Identify which cell holds the provided text, then report its (X, Y) central coordinate. 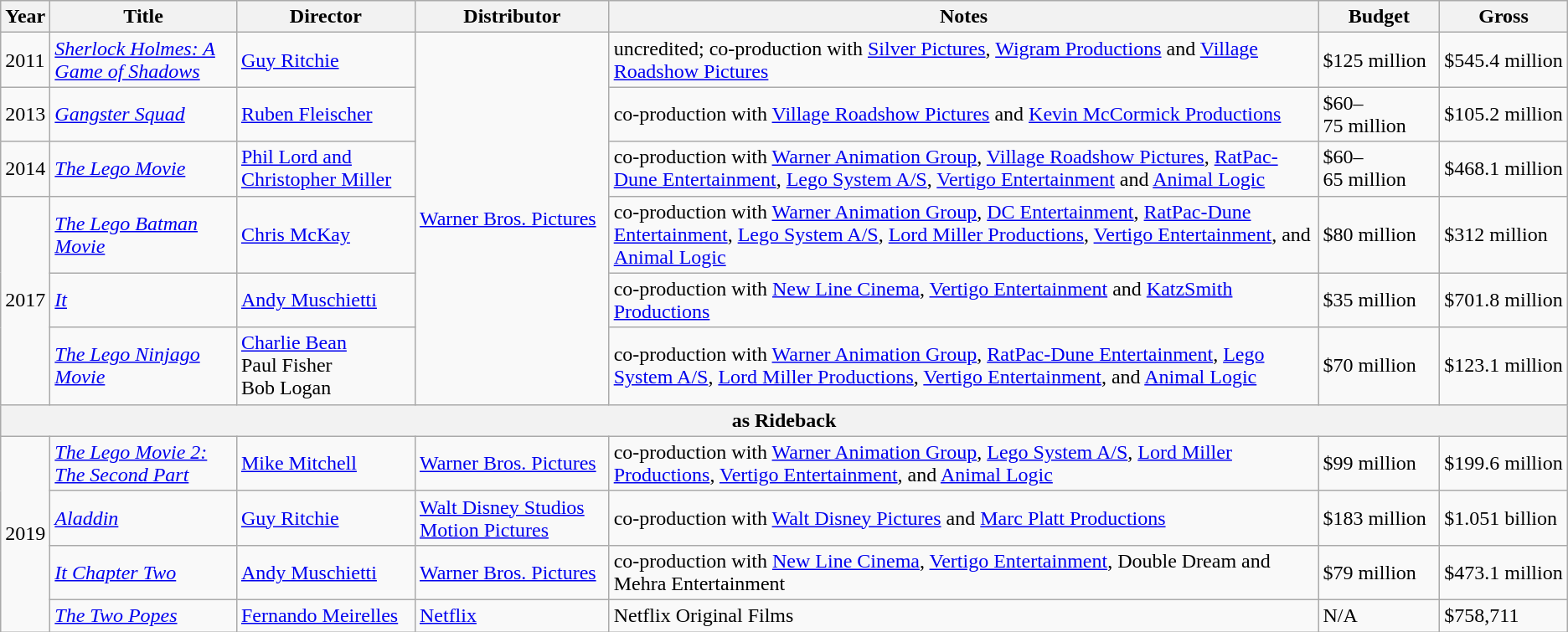
Walt Disney Studios Motion Pictures (512, 517)
Aladdin (144, 517)
Gross (1504, 17)
The Lego Ninjago Movie (144, 366)
$79 million (1379, 573)
Chris McKay (325, 234)
$99 million (1379, 464)
It Chapter Two (144, 573)
co-production with Village Roadshow Pictures and Kevin McCormick Productions (963, 114)
It (144, 300)
$35 million (1379, 300)
co-production with New Line Cinema, Vertigo Entertainment and KatzSmith Productions (963, 300)
$701.8 million (1504, 300)
Budget (1379, 17)
2011 (25, 60)
co-production with Walt Disney Pictures and Marc Platt Productions (963, 517)
2013 (25, 114)
$80 million (1379, 234)
The Lego Batman Movie (144, 234)
2014 (25, 169)
Sherlock Holmes: A Game of Shadows (144, 60)
$473.1 million (1504, 573)
$60–65 million (1379, 169)
Year (25, 17)
$468.1 million (1504, 169)
The Two Popes (144, 615)
co-production with New Line Cinema, Vertigo Entertainment, Double Dream and Mehra Entertainment (963, 573)
N/A (1379, 615)
The Lego Movie 2: The Second Part (144, 464)
$125 million (1379, 60)
Fernando Meirelles (325, 615)
$1.051 billion (1504, 517)
Phil Lord and Christopher Miller (325, 169)
Netflix (512, 615)
$758,711 (1504, 615)
Mike Mitchell (325, 464)
$60–75 million (1379, 114)
Ruben Fleischer (325, 114)
$70 million (1379, 366)
Netflix Original Films (963, 615)
$183 million (1379, 517)
$199.6 million (1504, 464)
uncredited; co-production with Silver Pictures, Wigram Productions and Village Roadshow Pictures (963, 60)
Gangster Squad (144, 114)
$105.2 million (1504, 114)
Charlie BeanPaul FisherBob Logan (325, 366)
Director (325, 17)
$545.4 million (1504, 60)
The Lego Movie (144, 169)
as Rideback (784, 420)
2019 (25, 534)
Distributor (512, 17)
Title (144, 17)
Notes (963, 17)
$123.1 million (1504, 366)
$312 million (1504, 234)
co-production with Warner Animation Group, Lego System A/S, Lord Miller Productions, Vertigo Entertainment, and Animal Logic (963, 464)
2017 (25, 300)
